Return (x, y) of the center of cell containing provided text 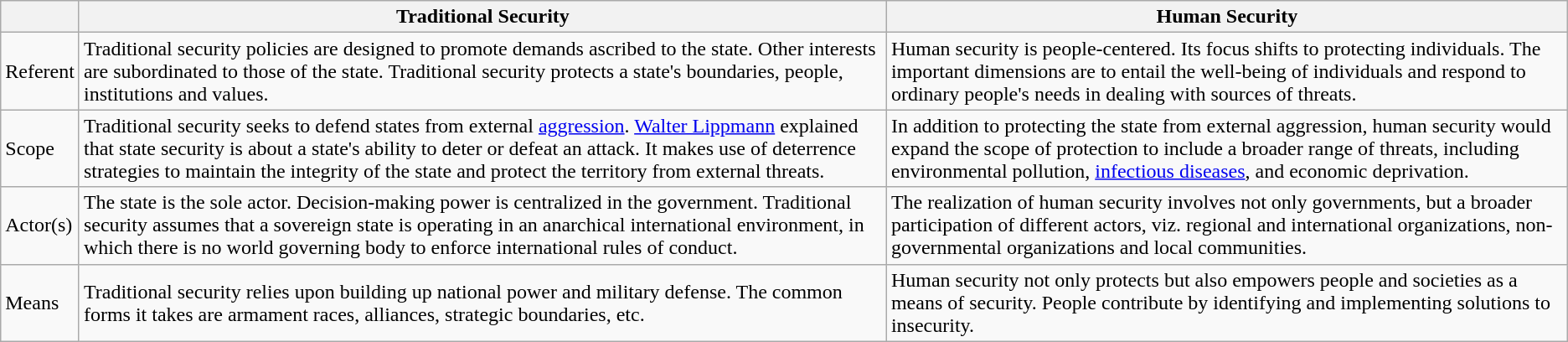
Human Security (1226, 17)
Traditional Security (482, 17)
Means (40, 303)
Scope (40, 148)
Referent (40, 71)
Actor(s) (40, 225)
